Identify which cell holds the provided text, then report its (X, Y) central coordinate. 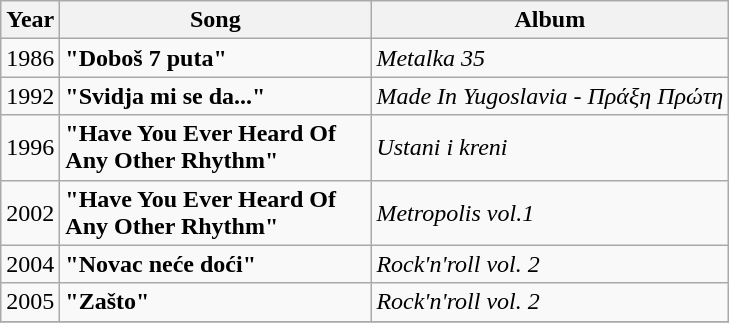
"Svidja mi se da..." (216, 96)
Metropolis vol.1 (550, 212)
2002 (30, 212)
Year (30, 20)
"Zašto" (216, 302)
Made In Yugoslavia - Πράξη Πρώτη (550, 96)
Ustani i kreni (550, 148)
Album (550, 20)
2005 (30, 302)
"Doboš 7 puta" (216, 58)
Metalka 35 (550, 58)
1992 (30, 96)
"Novac neće doći" (216, 264)
1996 (30, 148)
2004 (30, 264)
1986 (30, 58)
Song (216, 20)
